Extract the [X, Y] coordinate from the center of the cell holding the provided text.  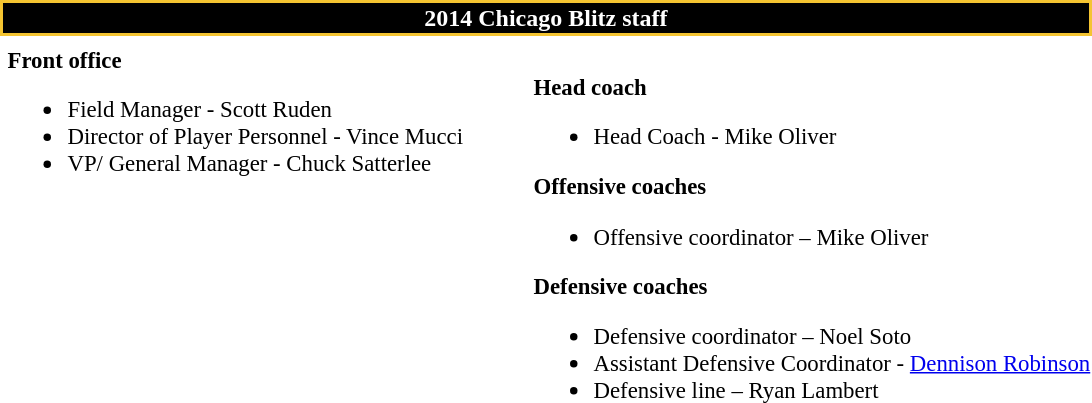
2014 Chicago Blitz staff [546, 18]
